Search for the cell housing the specified text and yield its (x, y) center coordinate. 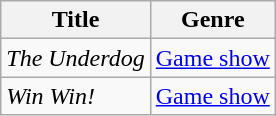
Genre (212, 20)
Win Win! (76, 96)
The Underdog (76, 58)
Title (76, 20)
